Pinpoint the cell where the given text exists, returning its (X, Y) midpoint coordinate. 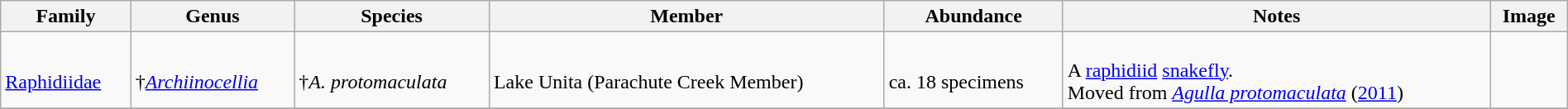
Abundance (973, 17)
Image (1528, 17)
†A. protomaculata (392, 70)
Species (392, 17)
Notes (1277, 17)
Lake Unita (Parachute Creek Member) (686, 70)
Family (66, 17)
A raphidiid snakefly. Moved from Agulla protomaculata (2011) (1277, 70)
†Archiinocellia (213, 70)
Member (686, 17)
Genus (213, 17)
Raphidiidae (66, 70)
ca. 18 specimens (973, 70)
